Output the [X, Y] coordinate of the center of the cell containing the given text.  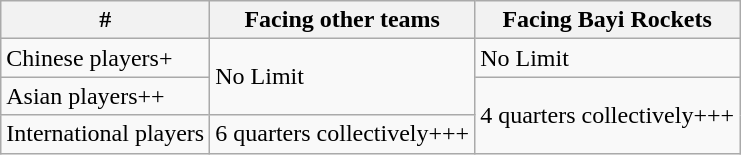
Facing other teams [342, 20]
International players [106, 134]
4 quarters collectively+++ [608, 115]
Facing Bayi Rockets [608, 20]
6 quarters collectively+++ [342, 134]
Chinese players+ [106, 58]
# [106, 20]
Asian players++ [106, 96]
